For the text-containing cell, return its midpoint in (X, Y) coordinate format. 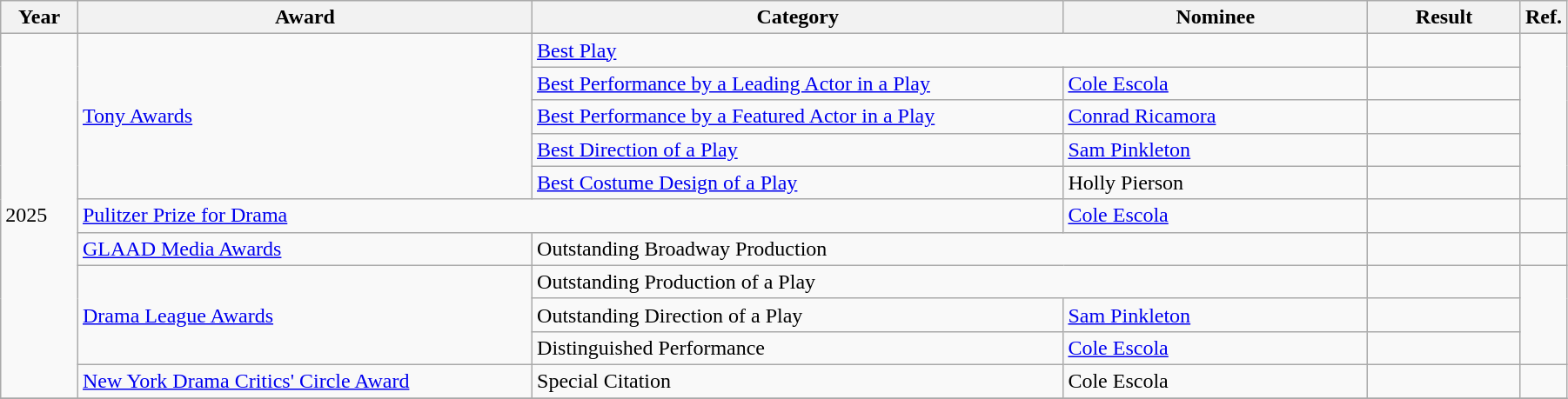
New York Drama Critics' Circle Award (305, 381)
Holly Pierson (1216, 183)
Special Citation (798, 381)
Pulitzer Prize for Drama (570, 216)
Drama League Awards (305, 315)
Outstanding Direction of a Play (798, 315)
Category (798, 17)
Result (1444, 17)
Year (40, 17)
Best Performance by a Leading Actor in a Play (798, 83)
Best Costume Design of a Play (798, 183)
Outstanding Production of a Play (950, 282)
Award (305, 17)
Distinguished Performance (798, 348)
Best Direction of a Play (798, 150)
Best Performance by a Featured Actor in a Play (798, 116)
2025 (40, 216)
Tony Awards (305, 116)
Best Play (950, 50)
Outstanding Broadway Production (950, 249)
Conrad Ricamora (1216, 116)
Ref. (1544, 17)
GLAAD Media Awards (305, 249)
Nominee (1216, 17)
